Provide the [x, y] coordinate of the cell's center where the given text is located.  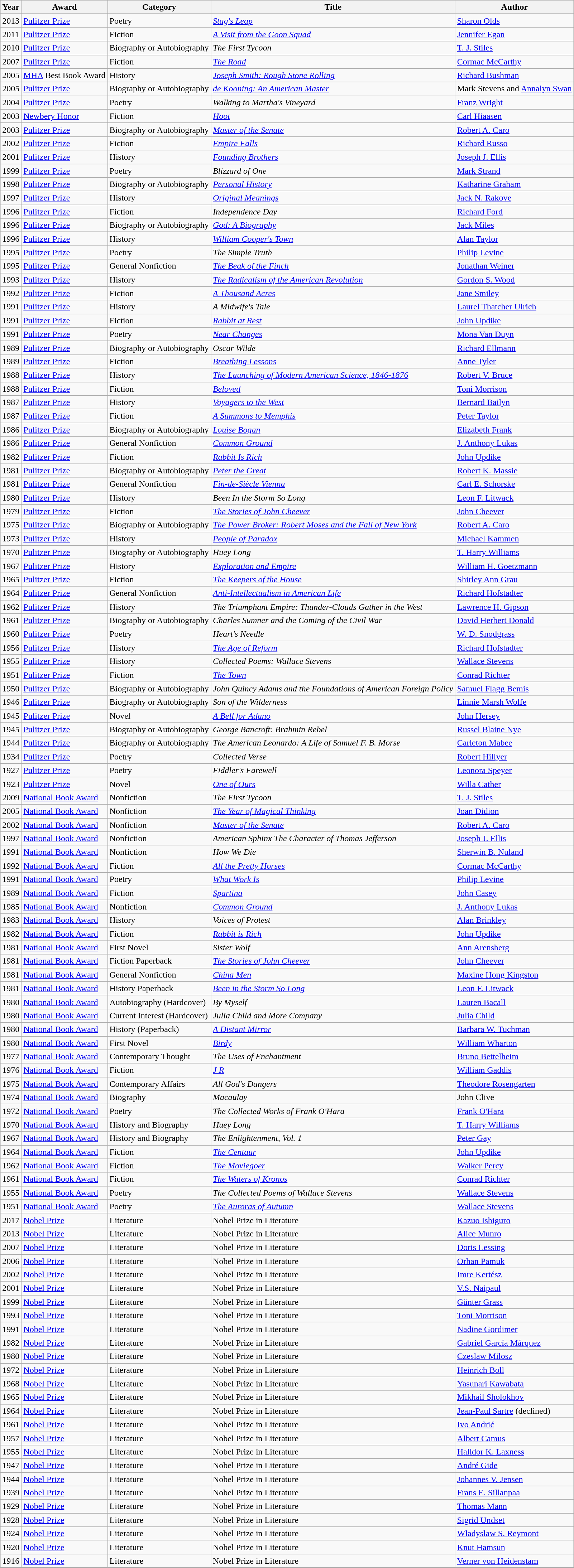
1998 [11, 184]
Knut Hamsun [515, 1547]
Peter Taylor [515, 416]
Ann Arensberg [515, 947]
V.S. Naipaul [515, 1288]
Richard Russo [515, 143]
Barbara W. Tuchman [515, 1029]
All the Pretty Horses [333, 866]
Sigrid Undset [515, 1520]
Title [333, 7]
1983 [11, 920]
Mark Strand [515, 171]
American Sphinx The Character of Thomas Jefferson [333, 839]
1973 [11, 539]
MHA Best Book Award [64, 75]
2004 [11, 102]
History (Paperback) [159, 1029]
Birdy [333, 1043]
Been in the Storm So Long [333, 988]
Bruno Bettelheim [515, 1057]
1916 [11, 1561]
William H. Goetzmann [515, 566]
Julia Child [515, 1015]
William Wharton [515, 1043]
Heart's Needle [333, 634]
Spartina [333, 893]
Gabriel García Márquez [515, 1343]
1939 [11, 1493]
The Centaur [333, 1152]
Year [11, 7]
The Launching of Modern American Science, 1846-1876 [333, 375]
One of Ours [333, 784]
1946 [11, 702]
Fiction Paperback [159, 961]
Heinrich Boll [515, 1370]
1929 [11, 1506]
Robert V. Bruce [515, 375]
All God's Dangers [333, 1084]
2009 [11, 797]
A Distant Mirror [333, 1029]
1920 [11, 1547]
2011 [11, 34]
Theodore Rosengarten [515, 1084]
Hoot [333, 116]
John Casey [515, 893]
Rabbit Is Rich [333, 457]
John Quincy Adams and the Foundations of American Foreign Policy [333, 689]
Carleton Mabee [515, 743]
Sharon Olds [515, 21]
de Kooning: An American Master [333, 89]
Anne Tyler [515, 361]
Mark Stevens and Annalyn Swan [515, 89]
Category [159, 7]
Leonora Speyer [515, 770]
Alice Munro [515, 1234]
Gordon S. Wood [515, 280]
André Gide [515, 1465]
2006 [11, 1261]
William Cooper's Town [333, 239]
The Beak of the Finch [333, 266]
Newbery Honor [64, 116]
Independence Day [333, 212]
Carl E. Schorske [515, 484]
Maxine Hong Kingston [515, 975]
Lauren Bacall [515, 1002]
Elizabeth Frank [515, 430]
Carl Hiaasen [515, 116]
The Collected Works of Frank O'Hara [333, 1111]
Czeslaw Milosz [515, 1356]
1927 [11, 770]
1976 [11, 1070]
Collected Verse [333, 757]
Jennifer Egan [515, 34]
John Hersey [515, 716]
Doris Lessing [515, 1247]
Michael Kammen [515, 539]
The Radicalism of the American Revolution [333, 280]
Collected Poems: Wallace Stevens [333, 661]
The Road [333, 62]
Samuel Flagg Bemis [515, 689]
Biography [159, 1097]
1950 [11, 689]
Linnie Marsh Wolfe [515, 702]
Breathing Lessons [333, 361]
Wladyslaw S. Reymont [515, 1534]
Mikhail Sholokhov [515, 1397]
Award [64, 7]
1947 [11, 1465]
The Age of Reform [333, 648]
A Thousand Acres [333, 293]
Jean-Paul Sartre (declined) [515, 1411]
Nadine Gordimer [515, 1329]
Jane Smiley [515, 293]
Charles Sumner and the Coming of the Civil War [333, 621]
Franz Wright [515, 102]
1979 [11, 511]
Contemporary Thought [159, 1057]
Macaulay [333, 1097]
Walker Percy [515, 1166]
2017 [11, 1220]
The American Leonardo: A Life of Samuel F. B. Morse [333, 743]
China Men [333, 975]
Been In the Storm So Long [333, 498]
Richard Ford [515, 212]
Halldor K. Laxness [515, 1452]
People of Paradox [333, 539]
A Summons to Memphis [333, 416]
1957 [11, 1438]
David Herbert Donald [515, 621]
Anti-Intellectualism in American Life [333, 593]
Joan Didion [515, 811]
1977 [11, 1057]
Current Interest (Hardcover) [159, 1015]
Frans E. Sillanpaa [515, 1493]
Willa Cather [515, 784]
Stag's Leap [333, 21]
Joseph Smith: Rough Stone Rolling [333, 75]
Fiddler's Farewell [333, 770]
Peter Gay [515, 1138]
Author [515, 7]
Thomas Mann [515, 1506]
Louise Bogan [333, 430]
Albert Camus [515, 1438]
2010 [11, 48]
Autobiography (Hardcover) [159, 1002]
Empire Falls [333, 143]
Bernard Bailyn [515, 402]
Robert K. Massie [515, 471]
Robert Hillyer [515, 757]
Near Changes [333, 334]
Blizzard of One [333, 171]
Günter Grass [515, 1302]
Laurel Thatcher Ulrich [515, 307]
Walking to Martha's Vineyard [333, 102]
1934 [11, 757]
God: A Biography [333, 225]
The Year of Magical Thinking [333, 811]
John Clive [515, 1097]
Original Meanings [333, 198]
The Town [333, 675]
The Collected Poems of Wallace Stevens [333, 1193]
Peter the Great [333, 471]
The Simple Truth [333, 252]
Jonathan Weiner [515, 266]
A Visit from the Goon Squad [333, 34]
Alan Brinkley [515, 920]
Richard Ellmann [515, 348]
William Gaddis [515, 1070]
Jack N. Rakove [515, 198]
What Work Is [333, 879]
By Myself [333, 1002]
George Bancroft: Brahmin Rebel [333, 729]
Oscar Wilde [333, 348]
Yasunari Kawabata [515, 1384]
Mona Van Duyn [515, 334]
Personal History [333, 184]
1968 [11, 1384]
Russel Blaine Nye [515, 729]
Richard Bushman [515, 75]
J R [333, 1070]
Alan Taylor [515, 239]
Ivo Andrić [515, 1424]
Sherwin B. Nuland [515, 852]
Contemporary Affairs [159, 1084]
Julia Child and More Company [333, 1015]
Katharine Graham [515, 184]
1985 [11, 907]
A Bell for Adano [333, 716]
The Enlightenment, Vol. 1 [333, 1138]
The Triumphant Empire: Thunder-Clouds Gather in the West [333, 607]
Rabbit at Rest [333, 320]
Fin-de-Siècle Vienna [333, 484]
Son of the Wilderness [333, 702]
Rabbit is Rich [333, 934]
Imre Kertész [515, 1275]
Kazuo Ishiguro [515, 1220]
Exploration and Empire [333, 566]
1956 [11, 648]
The Keepers of the House [333, 579]
The Uses of Enchantment [333, 1057]
Jack Miles [515, 225]
1923 [11, 784]
The Moviegoer [333, 1166]
Shirley Ann Grau [515, 579]
Beloved [333, 389]
Founding Brothers [333, 157]
Lawrence H. Gipson [515, 607]
Johannes V. Jensen [515, 1479]
The Waters of Kronos [333, 1179]
1974 [11, 1097]
Orhan Pamuk [515, 1261]
Voices of Protest [333, 920]
Sister Wolf [333, 947]
Voyagers to the West [333, 402]
1960 [11, 634]
W. D. Snodgrass [515, 634]
Frank O'Hara [515, 1111]
A Midwife's Tale [333, 307]
History Paperback [159, 988]
1928 [11, 1520]
Verner von Heidenstam [515, 1561]
How We Die [333, 852]
The Power Broker: Robert Moses and the Fall of New York [333, 525]
1924 [11, 1534]
The Auroras of Autumn [333, 1206]
